Scan for the cell matching the given text and deliver its [x, y] coordinate at center. 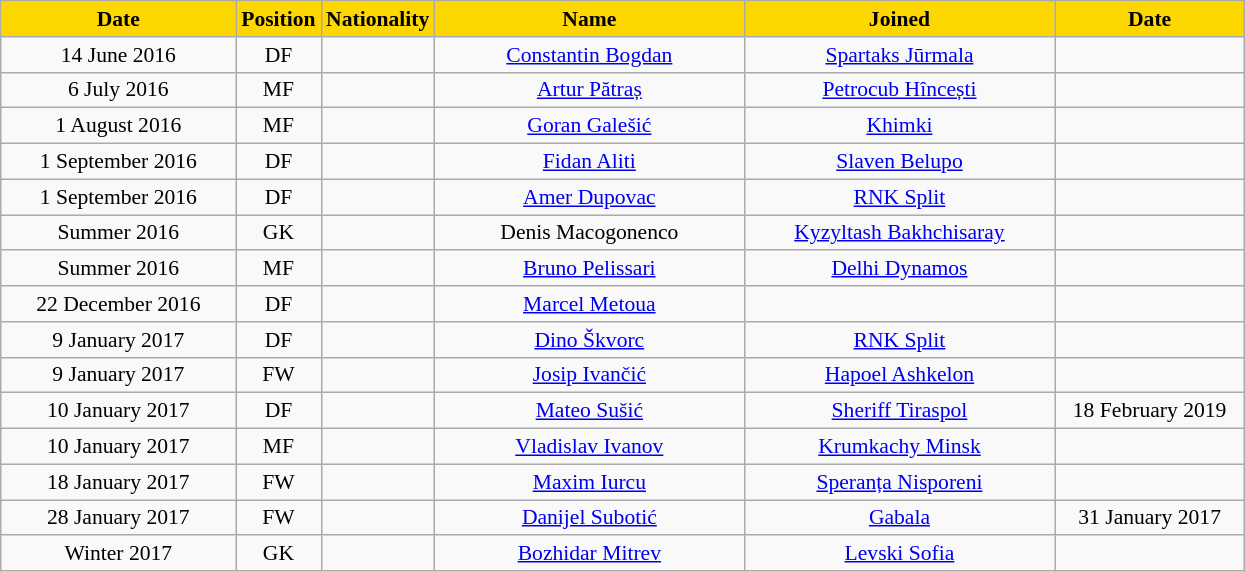
Denis Macogonenco [589, 233]
Constantin Bogdan [589, 55]
Nationality [378, 19]
Amer Dupovac [589, 197]
Position [278, 19]
18 January 2017 [118, 482]
Josip Ivančić [589, 375]
Bozhidar Mitrev [589, 554]
14 June 2016 [118, 55]
Khimki [899, 126]
Fidan Aliti [589, 162]
Bruno Pelissari [589, 269]
Hapoel Ashkelon [899, 375]
6 July 2016 [118, 90]
22 December 2016 [118, 304]
Name [589, 19]
28 January 2017 [118, 518]
Sheriff Tiraspol [899, 411]
Dino Škvorc [589, 340]
1 August 2016 [118, 126]
Goran Galešić [589, 126]
Maxim Iurcu [589, 482]
Danijel Subotić [589, 518]
Joined [899, 19]
Speranța Nisporeni [899, 482]
Gabala [899, 518]
Slaven Belupo [899, 162]
Krumkachy Minsk [899, 447]
Kyzyltash Bakhchisaray [899, 233]
Delhi Dynamos [899, 269]
Levski Sofia [899, 554]
18 February 2019 [1150, 411]
Petrocub Hîncești [899, 90]
Mateo Sušić [589, 411]
Winter 2017 [118, 554]
31 January 2017 [1150, 518]
Marcel Metoua [589, 304]
Vladislav Ivanov [589, 447]
Spartaks Jūrmala [899, 55]
Artur Pătraș [589, 90]
